Capture the cell that displays the provided text and extract its (X, Y) central coordinate. 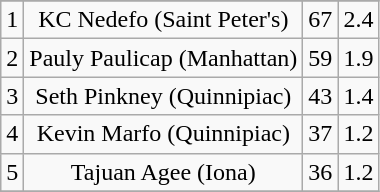
59 (320, 58)
4 (12, 134)
5 (12, 172)
43 (320, 96)
KC Nedefo (Saint Peter's) (164, 20)
2 (12, 58)
36 (320, 172)
67 (320, 20)
Seth Pinkney (Quinnipiac) (164, 96)
1 (12, 20)
37 (320, 134)
3 (12, 96)
Kevin Marfo (Quinnipiac) (164, 134)
1.4 (358, 96)
1.9 (358, 58)
Pauly Paulicap (Manhattan) (164, 58)
Tajuan Agee (Iona) (164, 172)
2.4 (358, 20)
